Provide the [X, Y] coordinate of the cell's center where the given text is located.  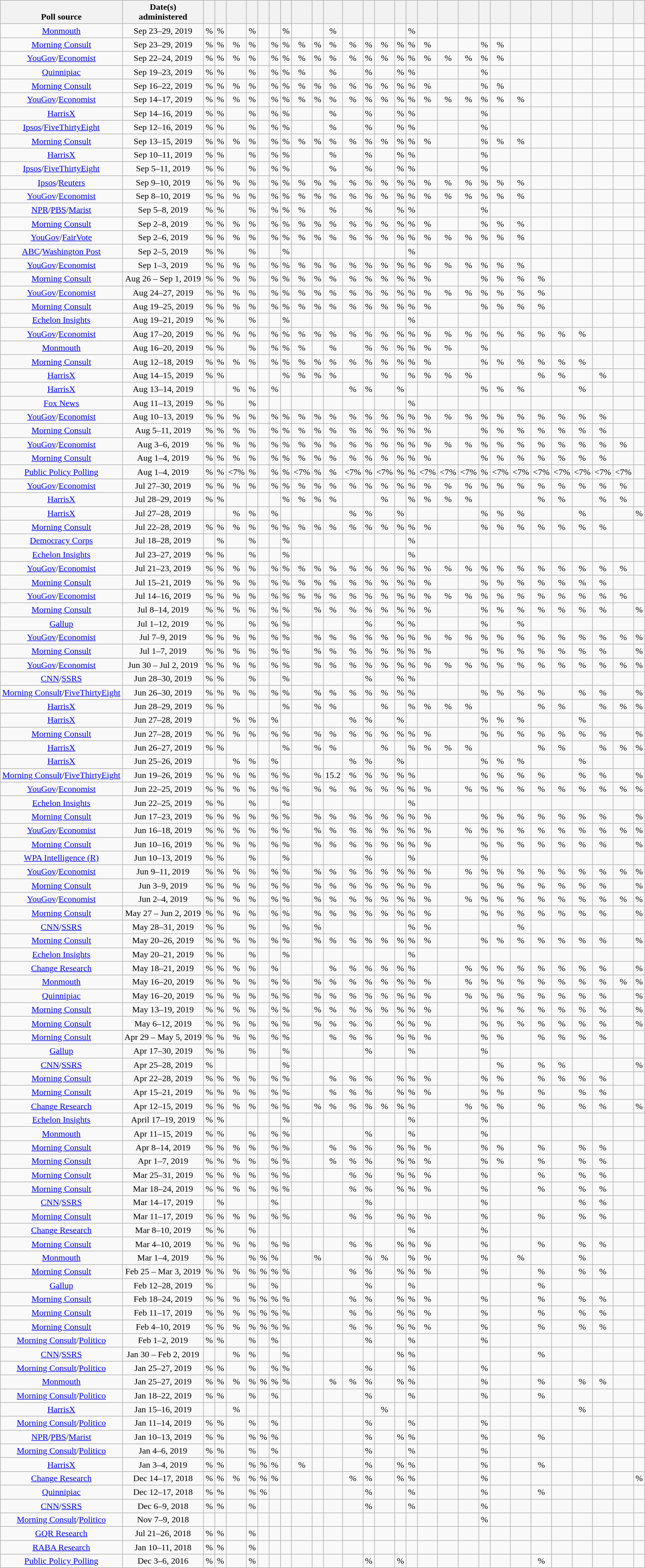
Sep 2–8, 2019 [163, 224]
Jan 4–6, 2019 [163, 1451]
Aug 10–13, 2019 [163, 417]
May 18–21, 2019 [163, 968]
April 17–19, 2019 [163, 1120]
Fox News [62, 403]
Feb 4–10, 2019 [163, 1327]
Mar 14–17, 2019 [163, 1203]
Jul 21–23, 2019 [163, 568]
Apr 8–14, 2019 [163, 1147]
May 13–19, 2019 [163, 1009]
Jul 14–16, 2019 [163, 596]
YouGov/FairVote [62, 238]
Jan 10–11, 2018 [163, 1547]
GQR Research [62, 1534]
Jun 10–13, 2019 [163, 858]
Apr 29 – May 5, 2019 [163, 1037]
Jan 18–22, 2019 [163, 1396]
Aug 3–6, 2019 [163, 444]
Dec 3–6, 2016 [163, 1561]
Ipsos/Reuters [62, 182]
Jul 23–27, 2019 [163, 555]
Jul 27–28, 2019 [163, 513]
Aug 17–20, 2019 [163, 334]
Jul 1–7, 2019 [163, 651]
Sep 12–16, 2019 [163, 127]
Jun 25–26, 2019 [163, 761]
Aug 11–13, 2019 [163, 403]
Dec 14–17, 2018 [163, 1478]
Sep 5–8, 2019 [163, 210]
Sep 19–23, 2019 [163, 72]
15.2 [333, 775]
Mar 8–10, 2019 [163, 1230]
Apr 25–28, 2019 [163, 1065]
Apr 11–15, 2019 [163, 1134]
Sep 5–11, 2019 [163, 168]
Jan 15–16, 2019 [163, 1409]
May 27 – Jun 2, 2019 [163, 913]
Poll source [62, 12]
Jul 22–28, 2019 [163, 527]
Jun 16–18, 2019 [163, 830]
Jun 26–30, 2019 [163, 693]
Jun 9–11, 2019 [163, 872]
Feb 1–2, 2019 [163, 1341]
Aug 12–18, 2019 [163, 361]
Dec 12–17, 2018 [163, 1492]
May 28–31, 2019 [163, 927]
Feb 18–24, 2019 [163, 1299]
Sep 2–5, 2019 [163, 251]
Jun 30 – Jul 2, 2019 [163, 665]
Sep 22–24, 2019 [163, 58]
Aug 13–14, 2019 [163, 389]
Jun 10–16, 2019 [163, 844]
Jan 30 – Feb 2, 2019 [163, 1354]
Jul 28–29, 2019 [163, 499]
Jan 3–4, 2019 [163, 1464]
Jul 18–28, 2019 [163, 541]
ABC/Washington Post [62, 251]
Jan 10–13, 2019 [163, 1437]
Jul 15–21, 2019 [163, 582]
Feb 12–28, 2019 [163, 1285]
May 20–21, 2019 [163, 954]
Aug 24–27, 2019 [163, 293]
Apr 12–15, 2019 [163, 1106]
Feb 11–17, 2019 [163, 1313]
Sep 10–11, 2019 [163, 155]
Aug 19–25, 2019 [163, 306]
Sep 8–10, 2019 [163, 196]
Democracy Corps [62, 541]
Aug 26 – Sep 1, 2019 [163, 279]
Aug 16–20, 2019 [163, 348]
Jun 28–29, 2019 [163, 706]
Mar 4–10, 2019 [163, 1244]
Apr 1–7, 2019 [163, 1161]
Sep 1–3, 2019 [163, 265]
Nov 7–9, 2018 [163, 1520]
Apr 17–30, 2019 [163, 1051]
May 20–26, 2019 [163, 941]
Apr 22–28, 2019 [163, 1079]
Sep 14–16, 2019 [163, 113]
May 6–12, 2019 [163, 1023]
Apr 15–21, 2019 [163, 1092]
Date(s)administered [163, 12]
Aug 5–11, 2019 [163, 431]
Jun 3–9, 2019 [163, 886]
WPA Intelligence (R) [62, 858]
RABA Research [62, 1547]
Sep 16–22, 2019 [163, 86]
Mar 1–4, 2019 [163, 1258]
Sep 14–17, 2019 [163, 100]
Mar 25–31, 2019 [163, 1175]
Aug 14–15, 2019 [163, 375]
Jul 8–14, 2019 [163, 610]
Feb 25 – Mar 3, 2019 [163, 1271]
Jul 27–30, 2019 [163, 486]
Jun 28–30, 2019 [163, 679]
Dec 6–9, 2018 [163, 1506]
Jan 11–14, 2019 [163, 1423]
Jun 26–27, 2019 [163, 748]
Sep 9–10, 2019 [163, 182]
Jul 1–12, 2019 [163, 623]
Aug 19–21, 2019 [163, 320]
Jul 21–26, 2018 [163, 1534]
Sep 2–6, 2019 [163, 238]
Jun 19–26, 2019 [163, 775]
Mar 18–24, 2019 [163, 1189]
Jun 2–4, 2019 [163, 899]
Sep 13–15, 2019 [163, 141]
Mar 11–17, 2019 [163, 1216]
Jul 7–9, 2019 [163, 637]
Jun 17–23, 2019 [163, 816]
